Search for the cell housing the specified text and yield its [x, y] center coordinate. 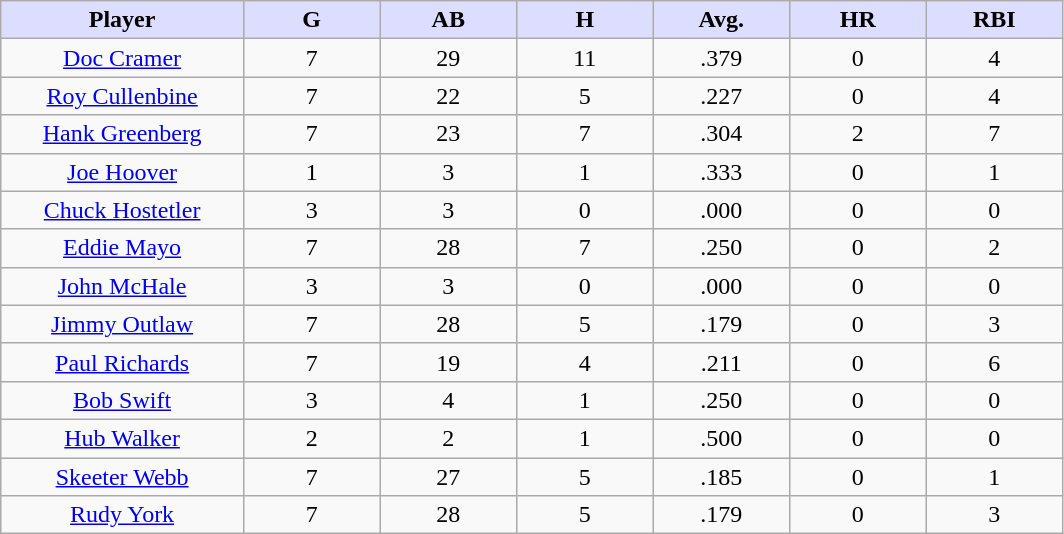
Doc Cramer [122, 58]
6 [994, 362]
.379 [722, 58]
27 [448, 477]
.185 [722, 477]
Eddie Mayo [122, 248]
Bob Swift [122, 400]
AB [448, 20]
Avg. [722, 20]
Jimmy Outlaw [122, 324]
Roy Cullenbine [122, 96]
.333 [722, 172]
22 [448, 96]
Chuck Hostetler [122, 210]
Paul Richards [122, 362]
11 [584, 58]
John McHale [122, 286]
.227 [722, 96]
RBI [994, 20]
19 [448, 362]
Hub Walker [122, 438]
29 [448, 58]
.304 [722, 134]
Player [122, 20]
.500 [722, 438]
Hank Greenberg [122, 134]
.211 [722, 362]
Joe Hoover [122, 172]
Rudy York [122, 515]
HR [858, 20]
Skeeter Webb [122, 477]
G [312, 20]
23 [448, 134]
H [584, 20]
